Return (X, Y) of the center of cell containing provided text 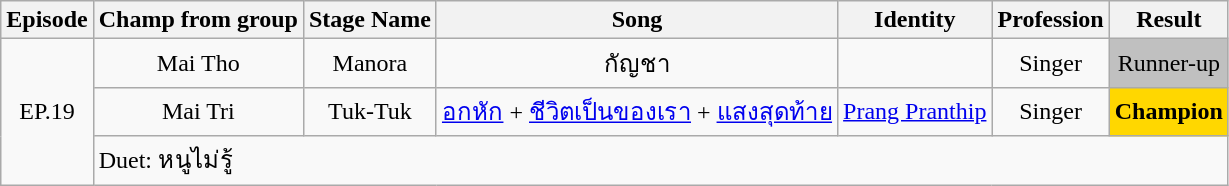
Mai Tri (198, 112)
Tuk-Tuk (370, 112)
Champ from group (198, 20)
Profession (1050, 20)
Mai Tho (198, 64)
Result (1168, 20)
Duet: หนูไม่รู้ (660, 160)
Identity (915, 20)
Episode (47, 20)
Prang Pranthip (915, 112)
Champion (1168, 112)
EP.19 (47, 112)
Stage Name (370, 20)
อกหัก + ชีวิตเป็นของเรา + แสงสุดท้าย (636, 112)
กัญชา (636, 64)
Runner-up (1168, 64)
Song (636, 20)
Manora (370, 64)
